Find where the given text appears and provide that cell's center as [x, y] coordinate. 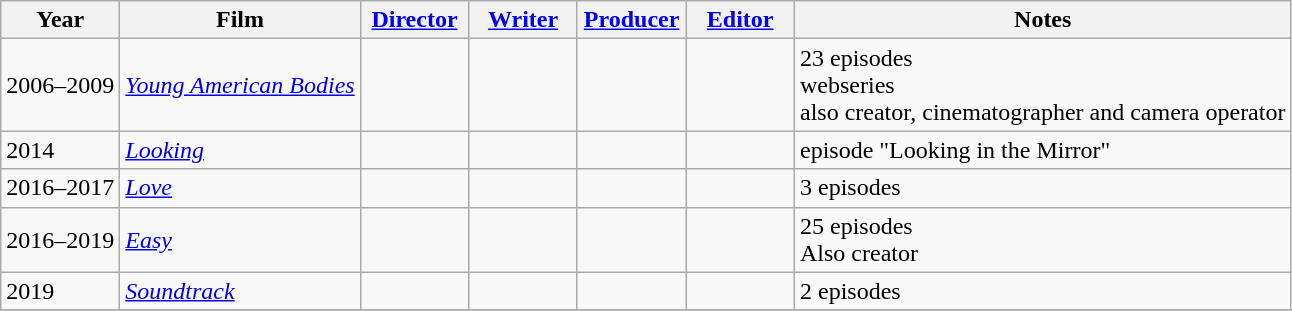
Love [240, 188]
Director [414, 20]
2016–2019 [60, 240]
Notes [1042, 20]
Year [60, 20]
23 episodeswebseriesalso creator, cinematographer and camera operator [1042, 85]
Looking [240, 150]
2006–2009 [60, 85]
3 episodes [1042, 188]
Young American Bodies [240, 85]
2 episodes [1042, 291]
Producer [632, 20]
25 episodesAlso creator [1042, 240]
Editor [740, 20]
episode "Looking in the Mirror" [1042, 150]
Writer [524, 20]
2014 [60, 150]
Soundtrack [240, 291]
Film [240, 20]
2019 [60, 291]
2016–2017 [60, 188]
Easy [240, 240]
